Identify which cell holds the provided text, then report its (X, Y) central coordinate. 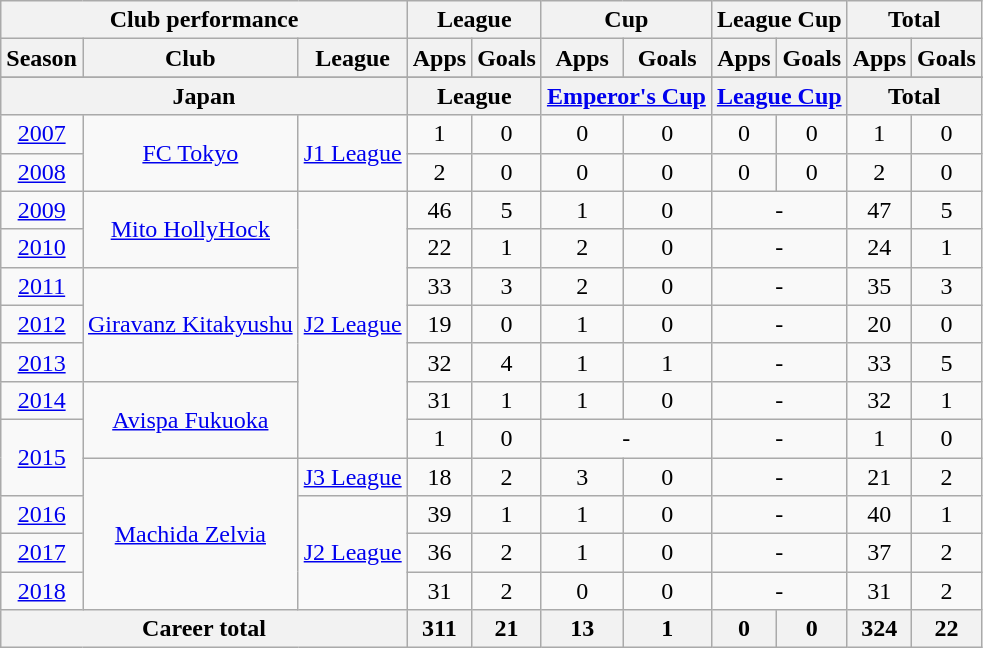
2008 (42, 172)
19 (439, 324)
Mito HollyHock (190, 229)
13 (582, 629)
J3 League (352, 477)
Career total (204, 629)
FC Tokyo (190, 153)
Machida Zelvia (190, 534)
20 (879, 324)
2010 (42, 248)
2012 (42, 324)
324 (879, 629)
39 (439, 515)
2016 (42, 515)
18 (439, 477)
Cup (626, 20)
Giravanz Kitakyushu (190, 324)
36 (439, 553)
2014 (42, 400)
2017 (42, 553)
2018 (42, 591)
Emperor's Cup (626, 96)
2007 (42, 134)
2013 (42, 362)
4 (507, 362)
Season (42, 58)
47 (879, 210)
Club (190, 58)
37 (879, 553)
2015 (42, 457)
Club performance (204, 20)
2011 (42, 286)
35 (879, 286)
40 (879, 515)
2009 (42, 210)
24 (879, 248)
46 (439, 210)
Avispa Fukuoka (190, 419)
J1 League (352, 153)
311 (439, 629)
Japan (204, 96)
